Search for the cell housing the specified text and yield its (X, Y) center coordinate. 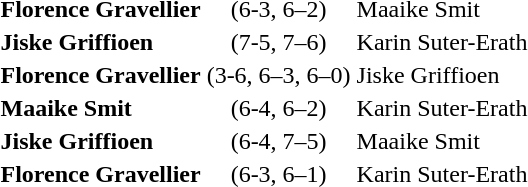
(6-4, 7–5) (278, 141)
(7-5, 7–6) (278, 42)
(3-6, 6–3, 6–0) (278, 75)
(6-4, 6–2) (278, 108)
